Locate the cell with the specified text and output its (x, y) center coordinate. 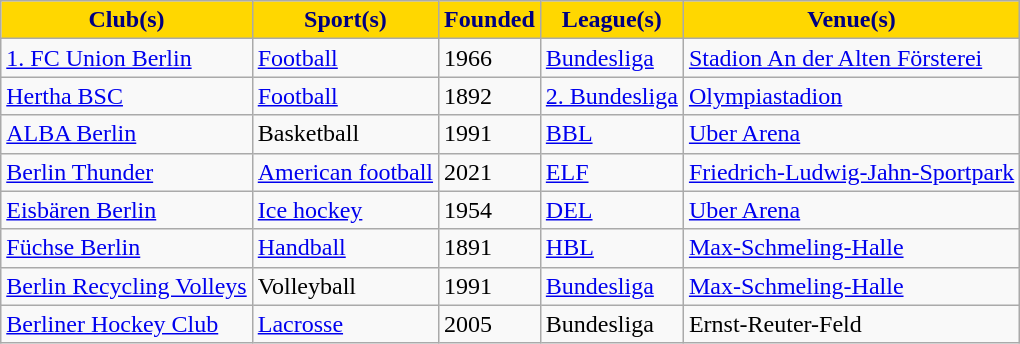
DEL (612, 210)
Füchse Berlin (126, 248)
Friedrich-Ludwig-Jahn-Sportpark (851, 172)
1966 (490, 58)
Lacrosse (345, 324)
Berlin Recycling Volleys (126, 286)
Ice hockey (345, 210)
Venue(s) (851, 20)
ALBA Berlin (126, 134)
Club(s) (126, 20)
2. Bundesliga (612, 96)
Eisbären Berlin (126, 210)
Stadion An der Alten Försterei (851, 58)
1892 (490, 96)
HBL (612, 248)
1. FC Union Berlin (126, 58)
2021 (490, 172)
Olympiastadion (851, 96)
Volleyball (345, 286)
BBL (612, 134)
League(s) (612, 20)
1954 (490, 210)
Sport(s) (345, 20)
Founded (490, 20)
Berliner Hockey Club (126, 324)
American football (345, 172)
Basketball (345, 134)
Hertha BSC (126, 96)
Ernst-Reuter-Feld (851, 324)
Berlin Thunder (126, 172)
2005 (490, 324)
ELF (612, 172)
1891 (490, 248)
Handball (345, 248)
